Provide the (x, y) coordinate of the cell's center where the given text is located.  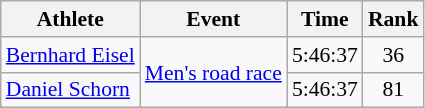
Rank (394, 19)
Bernhard Eisel (70, 55)
81 (394, 90)
Athlete (70, 19)
Men's road race (214, 72)
Daniel Schorn (70, 90)
Time (325, 19)
Event (214, 19)
36 (394, 55)
